Pinpoint the cell where the given text exists, returning its [x, y] midpoint coordinate. 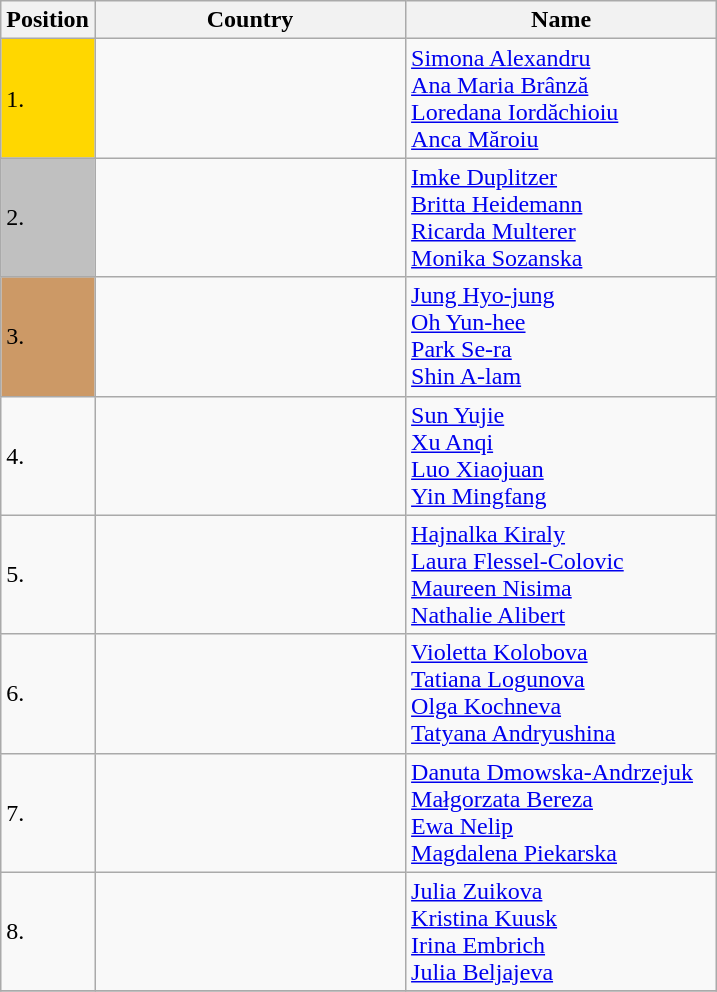
Hajnalka KiralyLaura Flessel-ColovicMaureen NisimaNathalie Alibert [562, 574]
Position [48, 20]
Name [562, 20]
1. [48, 98]
Violetta KolobovaTatiana LogunovaOlga KochnevaTatyana Andryushina [562, 694]
Simona AlexandruAna Maria BrânzăLoredana IordăchioiuAnca Măroiu [562, 98]
5. [48, 574]
7. [48, 812]
Jung Hyo-jungOh Yun-heePark Se-raShin A-lam [562, 336]
Danuta Dmowska-AndrzejukMałgorzata BerezaEwa NelipMagdalena Piekarska [562, 812]
Country [250, 20]
6. [48, 694]
8. [48, 932]
4. [48, 456]
Sun YujieXu AnqiLuo XiaojuanYin Mingfang [562, 456]
Julia ZuikovaKristina KuuskIrina EmbrichJulia Beljajeva [562, 932]
3. [48, 336]
2. [48, 218]
Imke DuplitzerBritta HeidemannRicarda MultererMonika Sozanska [562, 218]
